Output the (X, Y) coordinate of the center of the cell containing the given text.  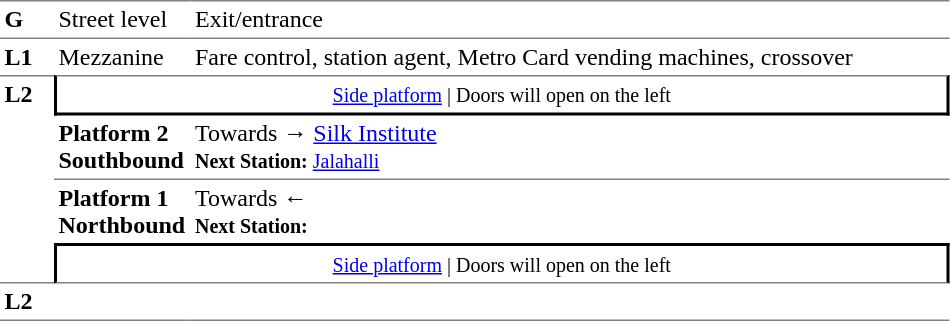
L1 (27, 57)
G (27, 20)
Towards ← Next Station: (570, 212)
Platform 2Southbound (122, 148)
Towards → Silk InstituteNext Station: Jalahalli (570, 148)
Exit/entrance (570, 20)
Platform 1Northbound (122, 212)
Mezzanine (122, 57)
Street level (122, 20)
Fare control, station agent, Metro Card vending machines, crossover (570, 57)
L2 (27, 179)
